Return the (x, y) coordinate for the center point of the cell that contains the specified text.  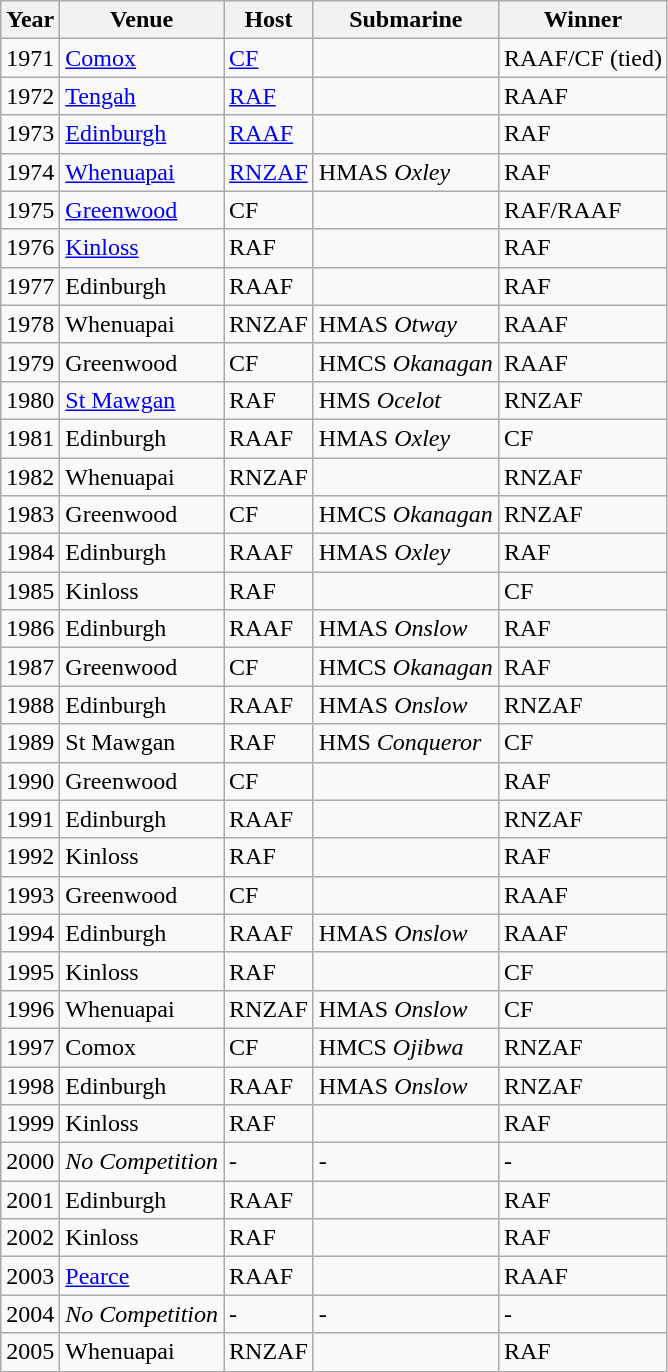
2004 (30, 1314)
1986 (30, 629)
1999 (30, 1124)
1993 (30, 895)
1983 (30, 515)
Submarine (406, 20)
1995 (30, 971)
1997 (30, 1047)
HMS Ocelot (406, 400)
1990 (30, 781)
Venue (142, 20)
HMCS Ojibwa (406, 1047)
1996 (30, 1009)
1976 (30, 248)
1975 (30, 210)
1984 (30, 553)
2000 (30, 1162)
RAAF/CF (tied) (582, 58)
1977 (30, 286)
1982 (30, 477)
2005 (30, 1352)
1971 (30, 58)
1974 (30, 172)
Year (30, 20)
1980 (30, 400)
Tengah (142, 96)
1985 (30, 591)
2001 (30, 1200)
1987 (30, 667)
1972 (30, 96)
1989 (30, 743)
1981 (30, 438)
1988 (30, 705)
2002 (30, 1238)
1973 (30, 134)
Winner (582, 20)
1991 (30, 819)
1998 (30, 1085)
1992 (30, 857)
2003 (30, 1276)
HMAS Otway (406, 324)
HMS Conqueror (406, 743)
1979 (30, 362)
1978 (30, 324)
1994 (30, 933)
Pearce (142, 1276)
RAF/RAAF (582, 210)
Host (269, 20)
